Determine the [x, y] coordinate at the center of the cell enclosing the given text.  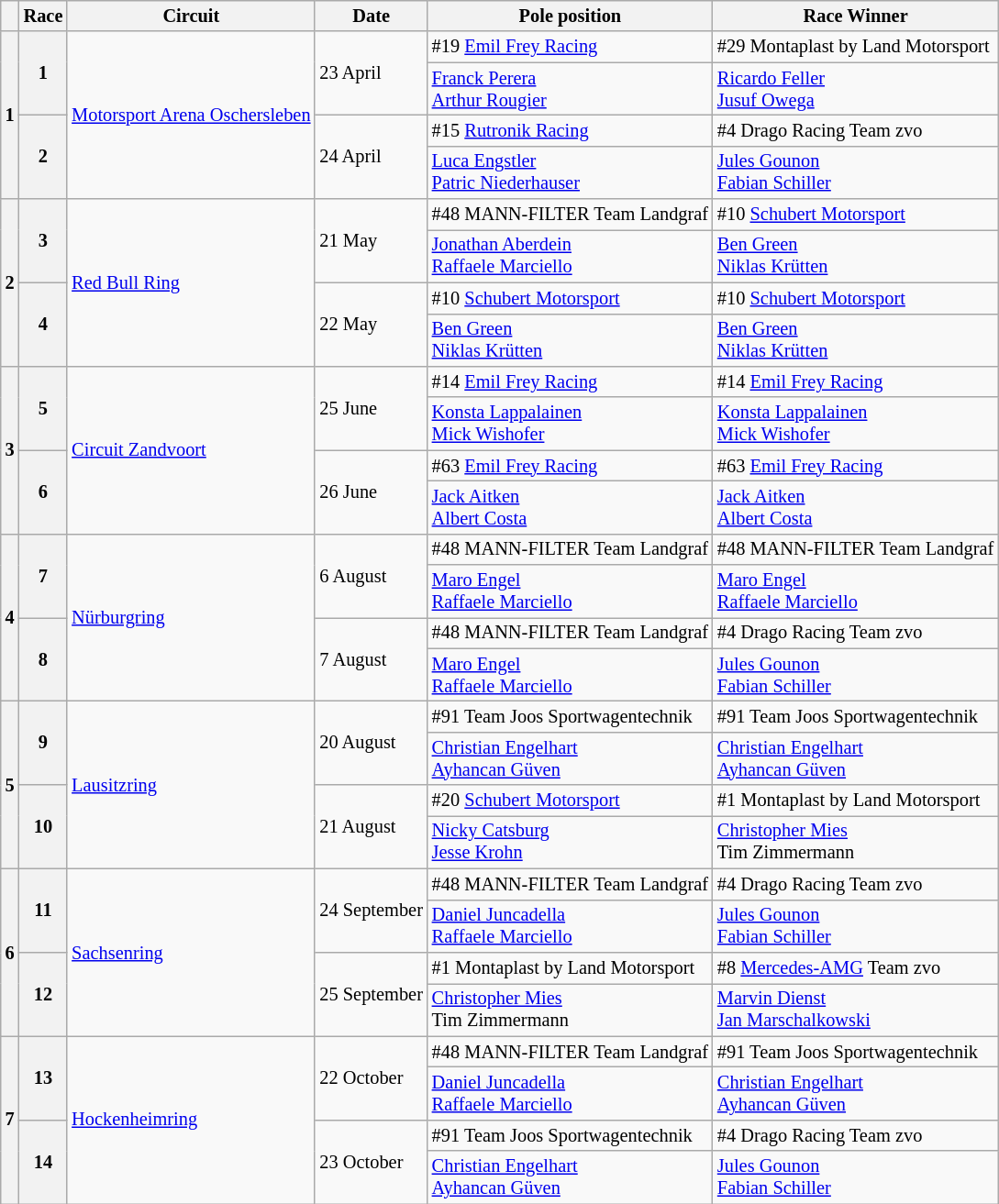
#8 Mercedes-AMG Team zvo [855, 967]
#15 Rutronik Racing [571, 130]
Circuit Zandvoort [191, 449]
Jonathan Aberdein Raffaele Marciello [571, 256]
9 [44, 743]
#20 Schubert Motorsport [571, 801]
Date [371, 16]
12 [44, 994]
Race Winner [855, 16]
14 [44, 1161]
Motorsport Arena Oschersleben [191, 116]
24 September [371, 910]
22 October [371, 1078]
Lausitzring [191, 785]
Race [44, 16]
8 [44, 658]
23 October [371, 1161]
#29 Montaplast by Land Motorsport [855, 47]
Hockenheimring [191, 1121]
25 September [371, 994]
23 April [371, 73]
20 August [371, 743]
22 May [371, 325]
11 [44, 910]
7 August [371, 658]
21 August [371, 827]
Nicky Catsburg Jesse Krohn [571, 842]
25 June [371, 407]
Red Bull Ring [191, 282]
Marvin Dienst Jan Marschalkowski [855, 1010]
Nürburgring [191, 618]
13 [44, 1078]
6 August [371, 576]
21 May [371, 240]
Pole position [571, 16]
Sachsenring [191, 952]
26 June [371, 492]
Circuit [191, 16]
24 April [371, 156]
Luca Engstler Patric Niederhauser [571, 172]
Ricardo Feller Jusuf Owega [855, 89]
10 [44, 827]
Franck Perera Arthur Rougier [571, 89]
#19 Emil Frey Racing [571, 47]
